Detect which cell encompasses the target text, then output its [X, Y] center coordinate. 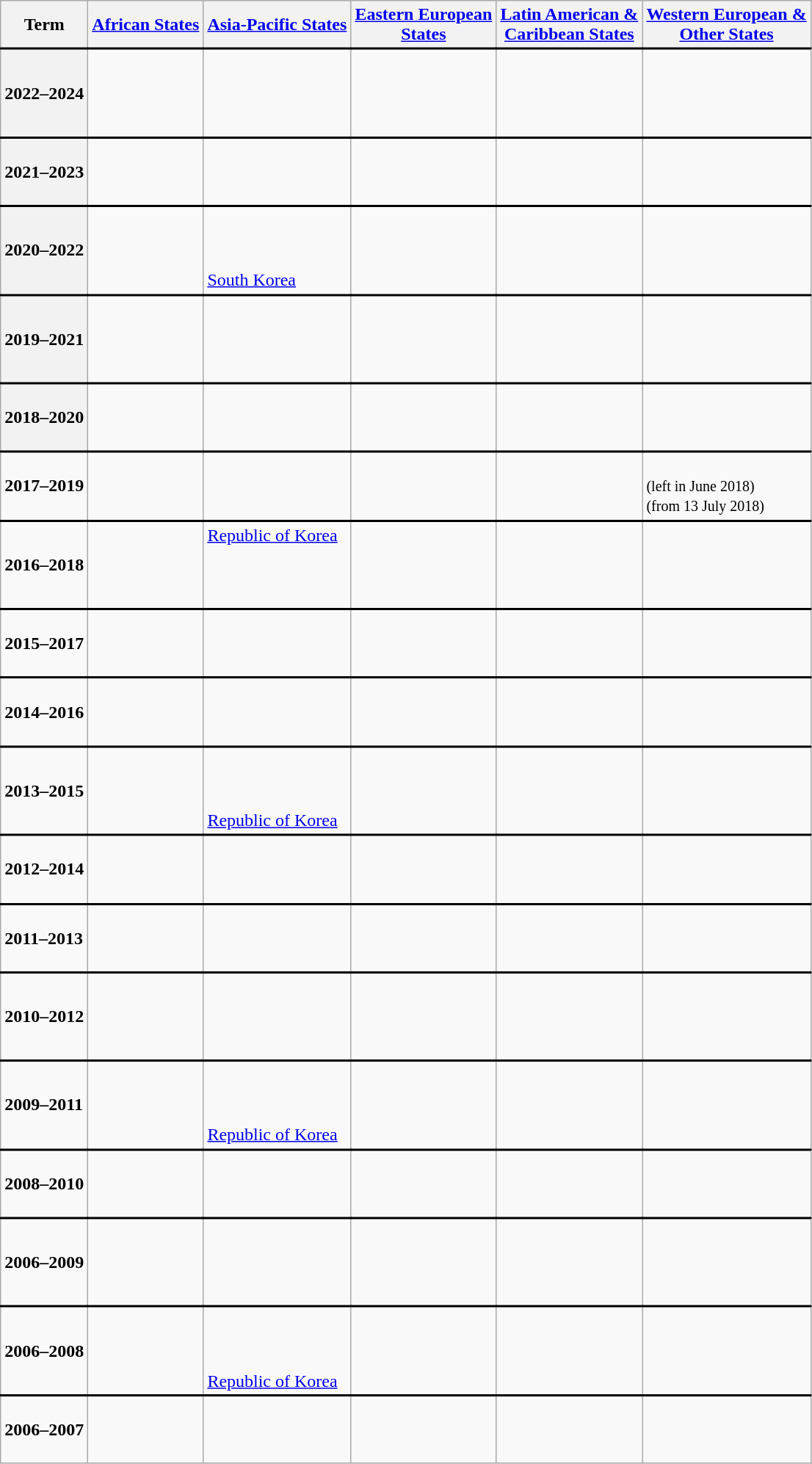
2016–2018 [44, 565]
2009–2011 [44, 1106]
2020–2022 [44, 251]
Asia-Pacific States [278, 25]
2013–2015 [44, 791]
(left in June 2018) (from 13 July 2018) [727, 486]
2010–2012 [44, 1016]
2006–2007 [44, 1429]
Term [44, 25]
2019–2021 [44, 339]
Latin American & Caribbean States [570, 25]
African States [145, 25]
2021–2023 [44, 172]
2014–2016 [44, 712]
Eastern European States [424, 25]
2006–2008 [44, 1351]
2012–2014 [44, 869]
2011–2013 [44, 938]
South Korea [278, 251]
2017–2019 [44, 486]
2022–2024 [44, 94]
2015–2017 [44, 644]
2008–2010 [44, 1184]
Western European & Other States [727, 25]
2018–2020 [44, 418]
2006–2009 [44, 1263]
